Scan for the cell matching the given text and deliver its (x, y) coordinate at center. 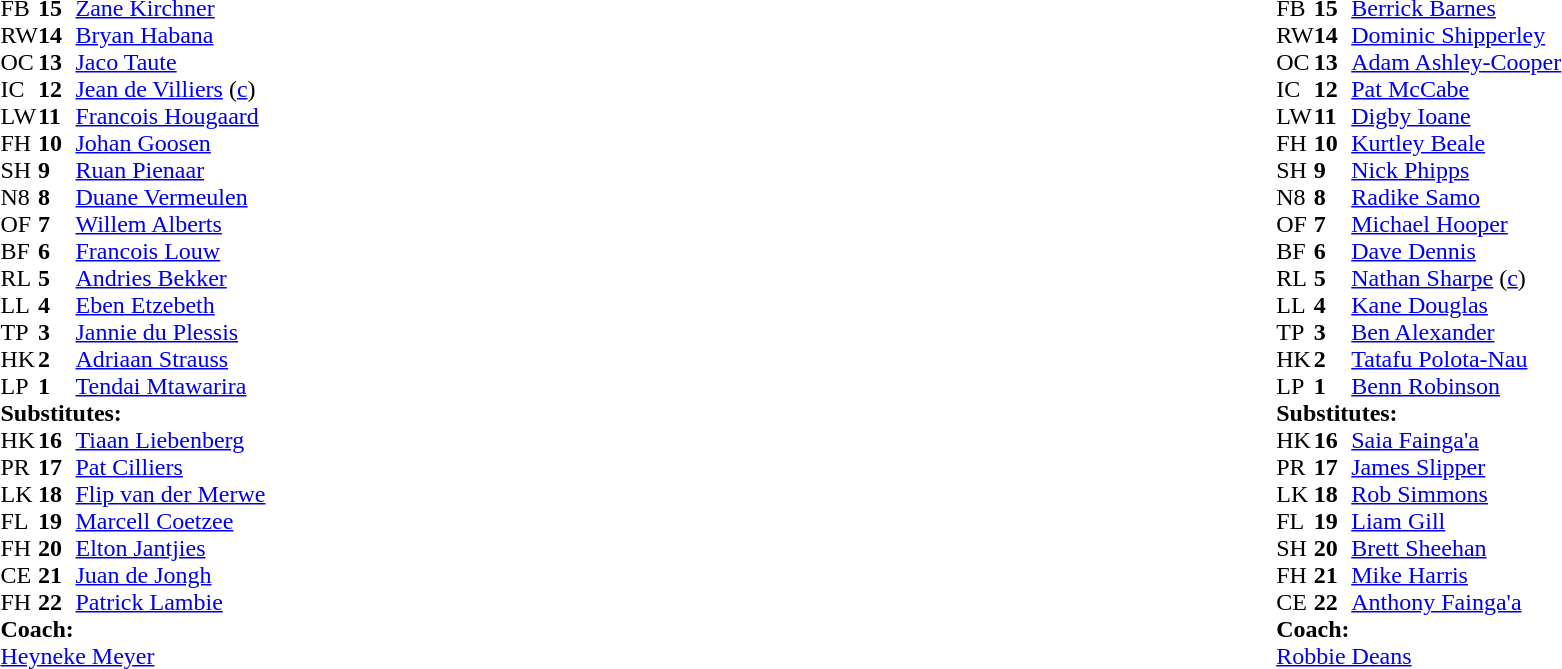
Tiaan Liebenberg (171, 440)
Flip van der Merwe (171, 494)
Ruan Pienaar (171, 170)
Jean de Villiers (c) (171, 90)
Adriaan Strauss (171, 360)
Ben Alexander (1456, 332)
James Slipper (1456, 468)
Andries Bekker (171, 278)
Dominic Shipperley (1456, 36)
Jaco Taute (171, 62)
Mike Harris (1456, 576)
Saia Fainga'a (1456, 440)
Nick Phipps (1456, 170)
Duane Vermeulen (171, 198)
Heyneke Meyer (132, 656)
Dave Dennis (1456, 252)
Francois Louw (171, 252)
Adam Ashley-Cooper (1456, 62)
Francois Hougaard (171, 116)
Willem Alberts (171, 224)
Michael Hooper (1456, 224)
Patrick Lambie (171, 602)
Radike Samo (1456, 198)
Anthony Fainga'a (1456, 602)
Eben Etzebeth (171, 306)
Kurtley Beale (1456, 144)
Pat Cilliers (171, 468)
Benn Robinson (1456, 386)
Kane Douglas (1456, 306)
Johan Goosen (171, 144)
Tatafu Polota-Nau (1456, 360)
Digby Ioane (1456, 116)
Pat McCabe (1456, 90)
Elton Jantjies (171, 548)
Marcell Coetzee (171, 522)
Rob Simmons (1456, 494)
Juan de Jongh (171, 576)
Bryan Habana (171, 36)
Jannie du Plessis (171, 332)
Brett Sheehan (1456, 548)
Nathan Sharpe (c) (1456, 278)
Tendai Mtawarira (171, 386)
Robbie Deans (1418, 656)
Liam Gill (1456, 522)
